Locate the cell with the specified text and output its (X, Y) center coordinate. 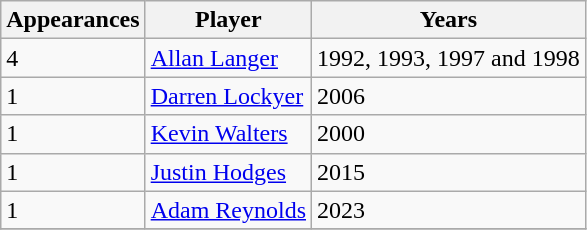
Darren Lockyer (228, 96)
2023 (449, 210)
2000 (449, 134)
4 (73, 58)
2006 (449, 96)
Player (228, 20)
Kevin Walters (228, 134)
Adam Reynolds (228, 210)
1992, 1993, 1997 and 1998 (449, 58)
Allan Langer (228, 58)
2015 (449, 172)
Justin Hodges (228, 172)
Years (449, 20)
Appearances (73, 20)
